Find where the given text appears and provide that cell's center as [X, Y] coordinate. 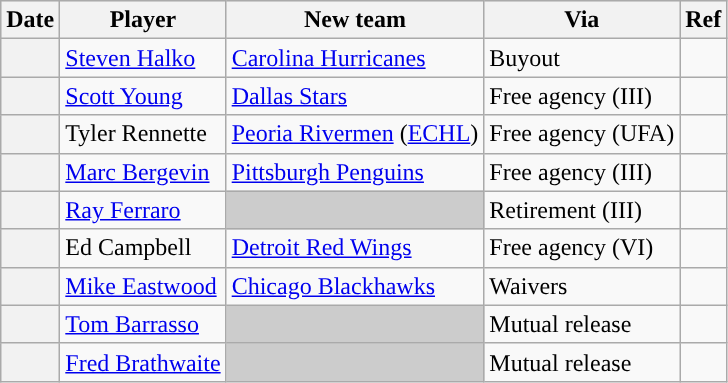
Mike Eastwood [143, 286]
Marc Bergevin [143, 172]
Date [30, 20]
Steven Halko [143, 58]
Free agency (UFA) [582, 134]
Via [582, 20]
Retirement (III) [582, 210]
Peoria Rivermen (ECHL) [355, 134]
New team [355, 20]
Free agency (VI) [582, 248]
Tom Barrasso [143, 324]
Waivers [582, 286]
Scott Young [143, 96]
Ray Ferraro [143, 210]
Pittsburgh Penguins [355, 172]
Tyler Rennette [143, 134]
Player [143, 20]
Carolina Hurricanes [355, 58]
Dallas Stars [355, 96]
Buyout [582, 58]
Detroit Red Wings [355, 248]
Fred Brathwaite [143, 362]
Ref [704, 20]
Ed Campbell [143, 248]
Chicago Blackhawks [355, 286]
